Scan for the cell matching the given text and deliver its [X, Y] coordinate at center. 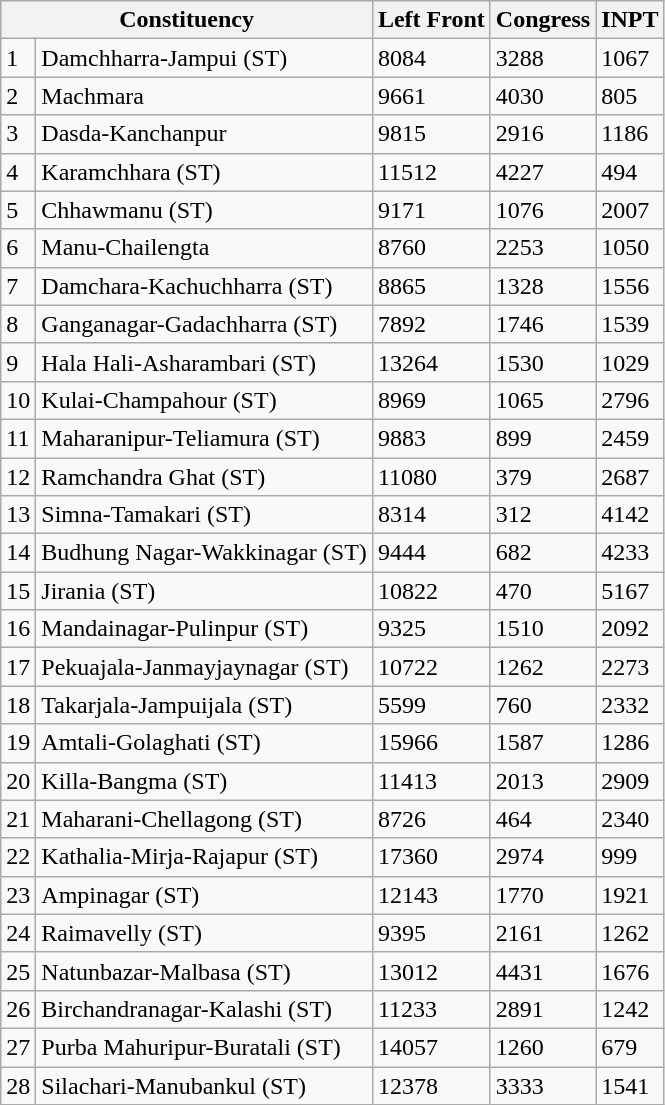
1541 [630, 1085]
Maharani-Chellagong (ST) [204, 819]
4 [18, 172]
2916 [542, 134]
Simna-Tamakari (ST) [204, 515]
Budhung Nagar-Wakkinagar (ST) [204, 553]
9395 [431, 933]
13264 [431, 362]
1556 [630, 286]
Maharanipur-Teliamura (ST) [204, 438]
6 [18, 248]
805 [630, 96]
1050 [630, 248]
5167 [630, 591]
7 [18, 286]
14 [18, 553]
17360 [431, 857]
2891 [542, 1009]
11413 [431, 781]
Natunbazar-Malbasa (ST) [204, 971]
1539 [630, 324]
Dasda-Kanchanpur [204, 134]
9444 [431, 553]
Jirania (ST) [204, 591]
4431 [542, 971]
13012 [431, 971]
2332 [630, 705]
9883 [431, 438]
1510 [542, 629]
14057 [431, 1047]
7892 [431, 324]
13 [18, 515]
8314 [431, 515]
8969 [431, 400]
682 [542, 553]
Mandainagar-Pulinpur (ST) [204, 629]
Left Front [431, 20]
Birchandranagar-Kalashi (ST) [204, 1009]
8760 [431, 248]
2459 [630, 438]
28 [18, 1085]
27 [18, 1047]
1065 [542, 400]
2796 [630, 400]
Ampinagar (ST) [204, 895]
12143 [431, 895]
Constituency [187, 20]
464 [542, 819]
2273 [630, 667]
Ramchandra Ghat (ST) [204, 477]
19 [18, 743]
Congress [542, 20]
1770 [542, 895]
3288 [542, 58]
11512 [431, 172]
22 [18, 857]
8084 [431, 58]
1186 [630, 134]
Hala Hali-Asharambari (ST) [204, 362]
2161 [542, 933]
Kulai-Champahour (ST) [204, 400]
379 [542, 477]
760 [542, 705]
Manu-Chailengta [204, 248]
Karamchhara (ST) [204, 172]
3 [18, 134]
Ganganagar-Gadachharra (ST) [204, 324]
Pekuajala-Janmayjaynagar (ST) [204, 667]
1067 [630, 58]
Damchharra-Jampui (ST) [204, 58]
2253 [542, 248]
20 [18, 781]
4030 [542, 96]
9815 [431, 134]
10 [18, 400]
9 [18, 362]
12 [18, 477]
Raimavelly (ST) [204, 933]
2013 [542, 781]
312 [542, 515]
494 [630, 172]
11080 [431, 477]
4233 [630, 553]
Kathalia-Mirja-Rajapur (ST) [204, 857]
1587 [542, 743]
2909 [630, 781]
Purba Mahuripur-Buratali (ST) [204, 1047]
12378 [431, 1085]
9171 [431, 210]
1921 [630, 895]
1676 [630, 971]
1530 [542, 362]
10722 [431, 667]
17 [18, 667]
2974 [542, 857]
9661 [431, 96]
26 [18, 1009]
4142 [630, 515]
9325 [431, 629]
1242 [630, 1009]
999 [630, 857]
10822 [431, 591]
1286 [630, 743]
25 [18, 971]
18 [18, 705]
1 [18, 58]
8865 [431, 286]
679 [630, 1047]
2340 [630, 819]
1746 [542, 324]
5 [18, 210]
470 [542, 591]
1260 [542, 1047]
2092 [630, 629]
11233 [431, 1009]
Damchara-Kachuchharra (ST) [204, 286]
Silachari-Manubankul (ST) [204, 1085]
1029 [630, 362]
2007 [630, 210]
3333 [542, 1085]
4227 [542, 172]
24 [18, 933]
5599 [431, 705]
Takarjala-Jampuijala (ST) [204, 705]
8 [18, 324]
Chhawmanu (ST) [204, 210]
23 [18, 895]
1328 [542, 286]
11 [18, 438]
21 [18, 819]
2687 [630, 477]
2 [18, 96]
Killa-Bangma (ST) [204, 781]
INPT [630, 20]
1076 [542, 210]
16 [18, 629]
899 [542, 438]
8726 [431, 819]
Machmara [204, 96]
15 [18, 591]
Amtali-Golaghati (ST) [204, 743]
15966 [431, 743]
